From the cell containing the given text, extract its center point as [X, Y] coordinate. 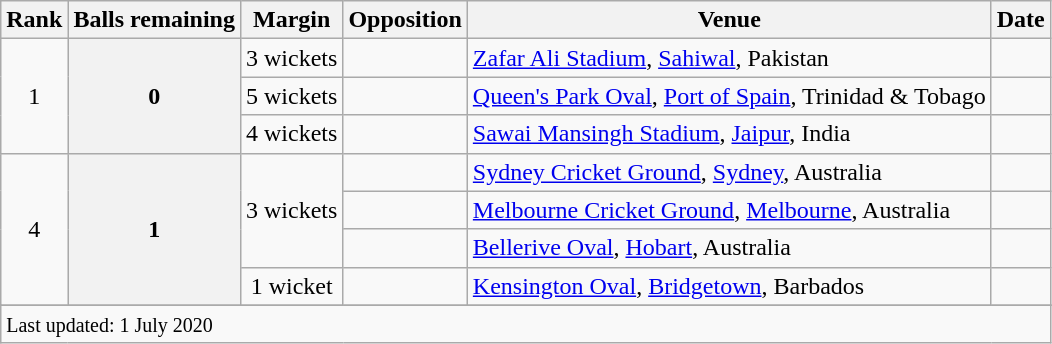
Bellerive Oval, Hobart, Australia [729, 248]
Rank [34, 20]
Melbourne Cricket Ground, Melbourne, Australia [729, 210]
Last updated: 1 July 2020 [526, 324]
Sydney Cricket Ground, Sydney, Australia [729, 172]
Venue [729, 20]
1 wicket [291, 286]
Queen's Park Oval, Port of Spain, Trinidad & Tobago [729, 96]
4 [34, 229]
Margin [291, 20]
5 wickets [291, 96]
Zafar Ali Stadium, Sahiwal, Pakistan [729, 58]
Date [1020, 20]
Sawai Mansingh Stadium, Jaipur, India [729, 134]
Opposition [405, 20]
Balls remaining [154, 20]
0 [154, 96]
4 wickets [291, 134]
Kensington Oval, Bridgetown, Barbados [729, 286]
